Provide the (x, y) coordinate of the cell's center where the given text is located.  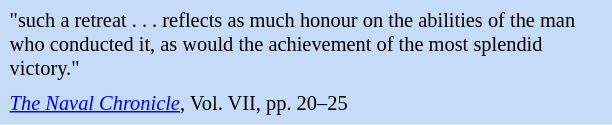
The Naval Chronicle, Vol. VII, pp. 20–25 (306, 104)
"such a retreat . . . reflects as much honour on the abilities of the man who conducted it, as would the achievement of the most splendid victory." (306, 46)
